Capture the cell that displays the provided text and extract its [X, Y] central coordinate. 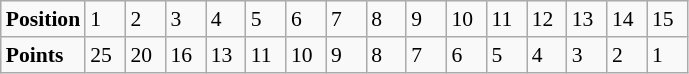
Position [43, 19]
25 [105, 55]
15 [667, 19]
Points [43, 55]
14 [627, 19]
20 [145, 55]
16 [185, 55]
12 [547, 19]
